Search for the cell housing the specified text and yield its (x, y) center coordinate. 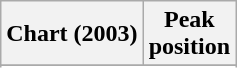
Peak position (189, 34)
Chart (2003) (72, 34)
